Return [X, Y] of the center of cell containing provided text 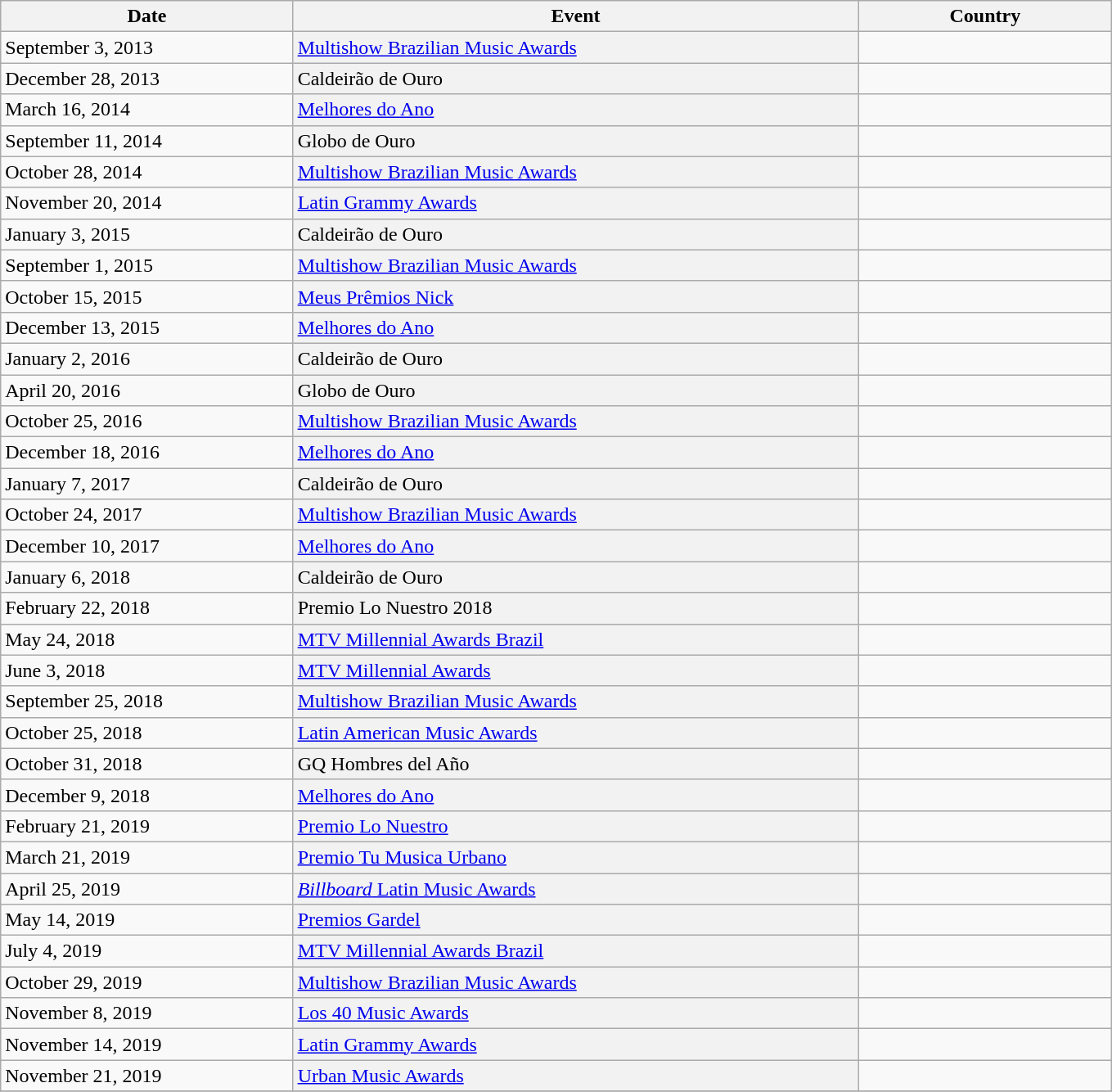
Latin American Music Awards [576, 733]
January 3, 2015 [147, 234]
October 24, 2017 [147, 515]
December 13, 2015 [147, 327]
Premio Lo Nuestro [576, 826]
September 1, 2015 [147, 265]
Premios Gardel [576, 920]
February 21, 2019 [147, 826]
October 25, 2016 [147, 422]
October 31, 2018 [147, 764]
Los 40 Music Awards [576, 1013]
November 14, 2019 [147, 1045]
Urban Music Awards [576, 1076]
October 15, 2015 [147, 296]
Meus Prêmios Nick [576, 296]
September 25, 2018 [147, 702]
July 4, 2019 [147, 951]
November 20, 2014 [147, 203]
May 24, 2018 [147, 639]
December 28, 2013 [147, 79]
March 16, 2014 [147, 110]
April 20, 2016 [147, 390]
January 7, 2017 [147, 484]
December 9, 2018 [147, 795]
Premio Lo Nuestro 2018 [576, 608]
December 18, 2016 [147, 453]
Billboard Latin Music Awards [576, 888]
November 8, 2019 [147, 1013]
Country [985, 16]
March 21, 2019 [147, 857]
June 3, 2018 [147, 670]
Date [147, 16]
Event [576, 16]
May 14, 2019 [147, 920]
October 28, 2014 [147, 172]
October 25, 2018 [147, 733]
April 25, 2019 [147, 888]
GQ Hombres del Año [576, 764]
October 29, 2019 [147, 982]
January 2, 2016 [147, 359]
December 10, 2017 [147, 546]
MTV Millennial Awards [576, 670]
February 22, 2018 [147, 608]
January 6, 2018 [147, 577]
Premio Tu Musica Urbano [576, 857]
September 11, 2014 [147, 141]
September 3, 2013 [147, 47]
November 21, 2019 [147, 1076]
